Scan for the cell matching the given text and deliver its [x, y] coordinate at center. 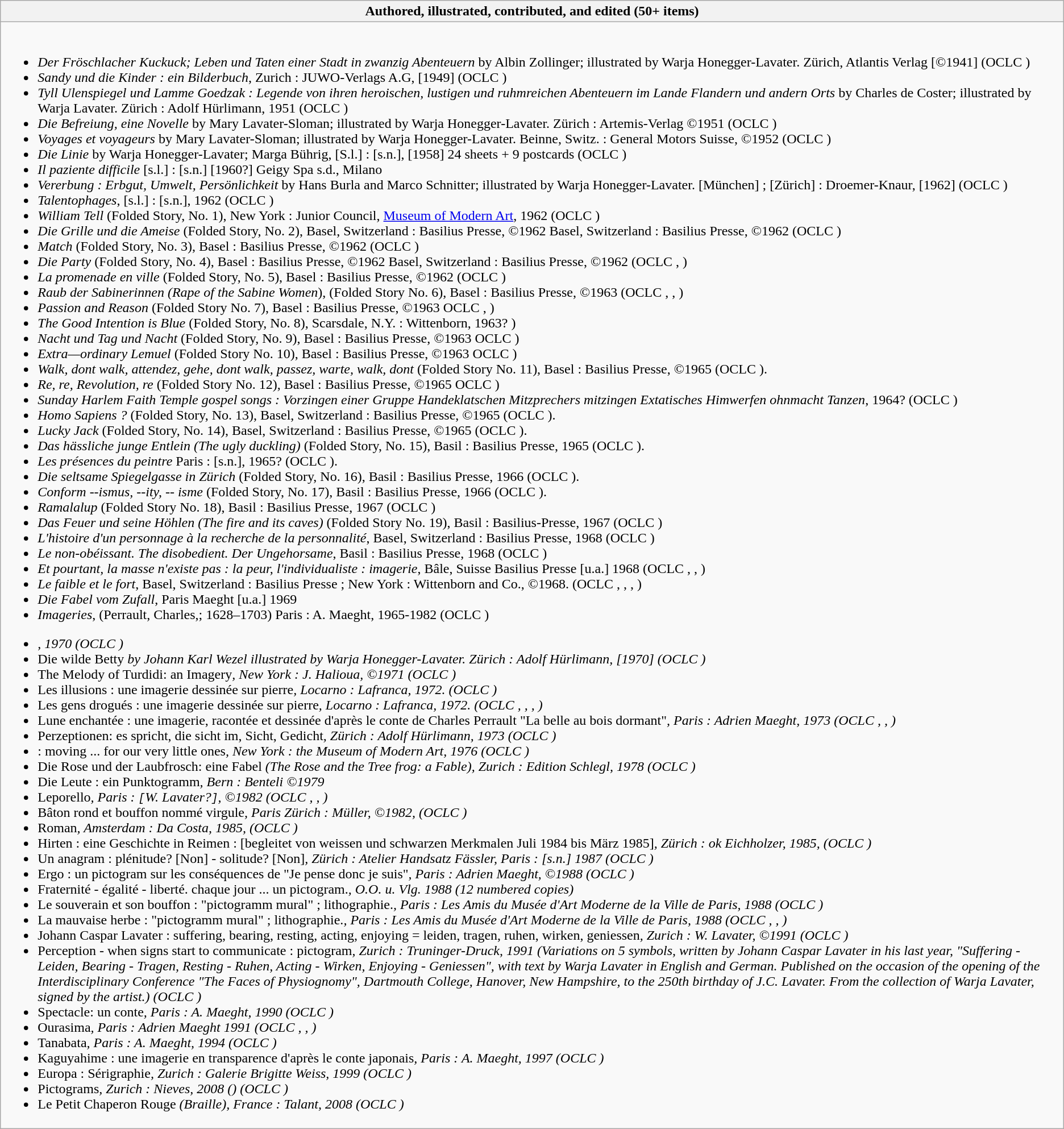
Authored, illustrated, contributed, and edited (50+ items) [532, 11]
